Return [X, Y] of the center of cell containing provided text 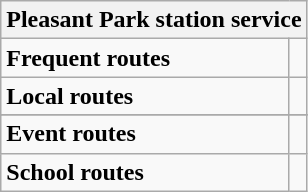
School routes [145, 172]
Event routes [145, 134]
Frequent routes [145, 58]
Local routes [145, 96]
Pleasant Park station service [154, 20]
